Extract the [x, y] coordinate from the center of the cell holding the provided text.  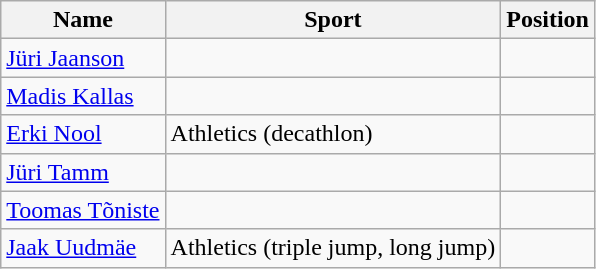
Athletics (triple jump, long jump) [333, 248]
Jaak Uudmäe [83, 248]
Position [548, 20]
Madis Kallas [83, 96]
Athletics (decathlon) [333, 134]
Sport [333, 20]
Toomas Tõniste [83, 210]
Name [83, 20]
Jüri Jaanson [83, 58]
Erki Nool [83, 134]
Jüri Tamm [83, 172]
